Identify which cell holds the provided text, then report its [x, y] central coordinate. 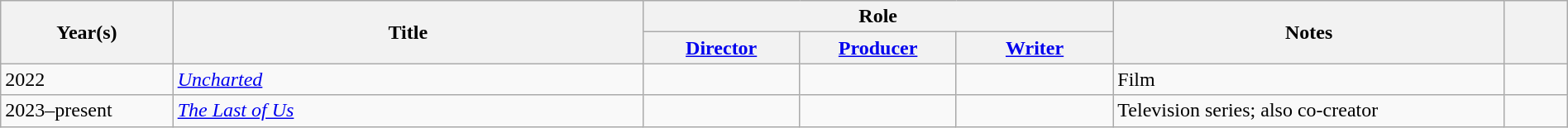
Year(s) [87, 32]
Writer [1034, 48]
2022 [87, 79]
Producer [878, 48]
2023–present [87, 111]
Title [408, 32]
Television series; also co-creator [1309, 111]
Role [877, 17]
Uncharted [408, 79]
Film [1309, 79]
Director [721, 48]
The Last of Us [408, 111]
Notes [1309, 32]
